Provide the (x, y) coordinate of the cell's center where the given text is located.  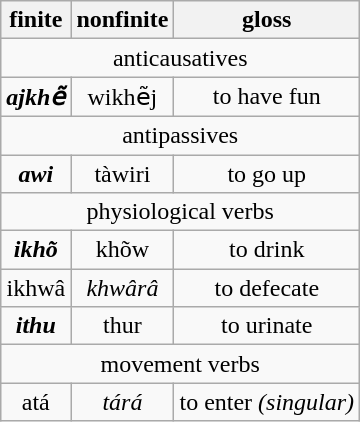
finite (36, 20)
tárá (122, 402)
nonfinite (122, 20)
antipassives (180, 135)
atá (36, 402)
to have fun (267, 97)
khõw (122, 250)
ajkhẽ (36, 97)
ikhwâ (36, 288)
ikhõ (36, 250)
physiological verbs (180, 212)
thur (122, 326)
to urinate (267, 326)
khwârâ (122, 288)
to enter (singular) (267, 402)
movement verbs (180, 364)
to defecate (267, 288)
to go up (267, 173)
ithu (36, 326)
tàwiri (122, 173)
awi (36, 173)
wikhẽj (122, 97)
to drink (267, 250)
gloss (267, 20)
anticausatives (180, 58)
